Identify which cell holds the provided text, then report its (x, y) central coordinate. 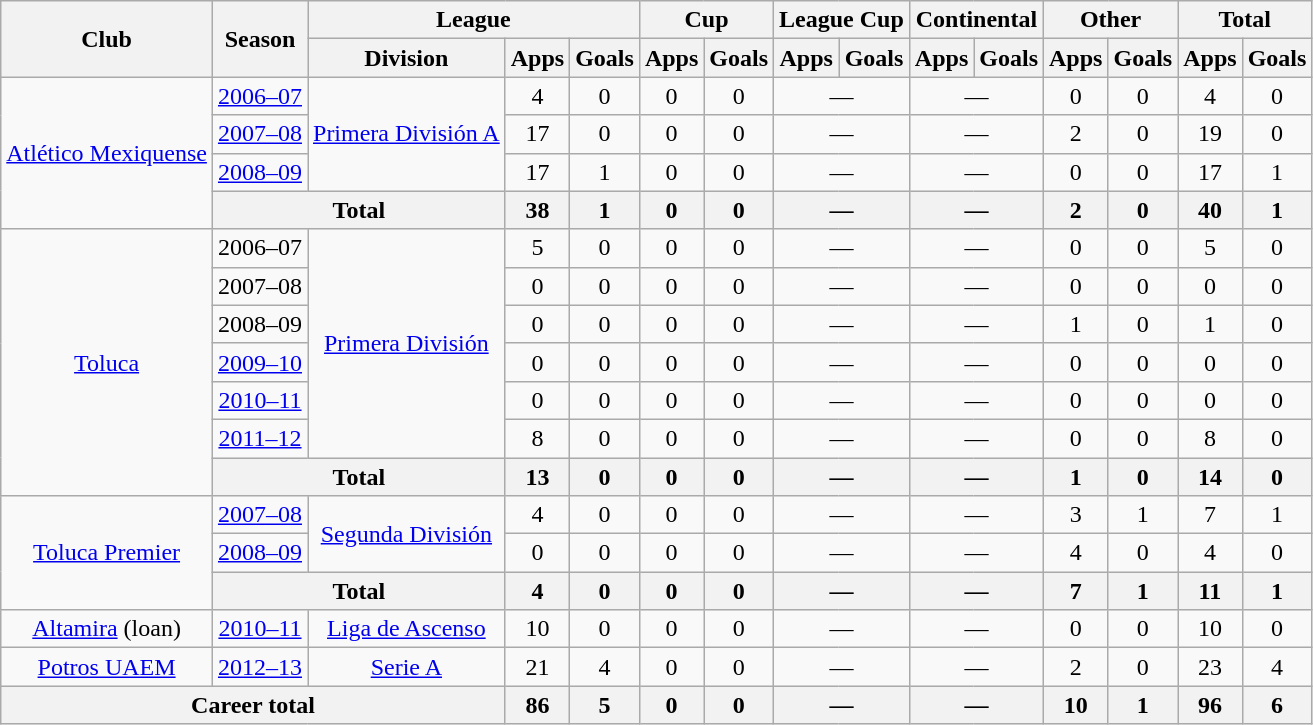
Career total (253, 705)
19 (1210, 134)
6 (1277, 705)
Cup (706, 20)
23 (1210, 667)
3 (1076, 515)
38 (537, 210)
86 (537, 705)
Season (260, 39)
Primera División (407, 343)
Division (407, 58)
Liga de Ascenso (407, 629)
League Cup (842, 20)
13 (537, 477)
2011–12 (260, 438)
Continental (976, 20)
Segunda División (407, 534)
2009–10 (260, 362)
Altamira (loan) (107, 629)
Club (107, 39)
Toluca Premier (107, 553)
2012–13 (260, 667)
Other (1111, 20)
Toluca (107, 362)
96 (1210, 705)
11 (1210, 591)
Primera División A (407, 134)
40 (1210, 210)
14 (1210, 477)
Serie A (407, 667)
Atlético Mexiquense (107, 153)
League (474, 20)
21 (537, 667)
Potros UAEM (107, 667)
